Detect which cell encompasses the target text, then output its (x, y) center coordinate. 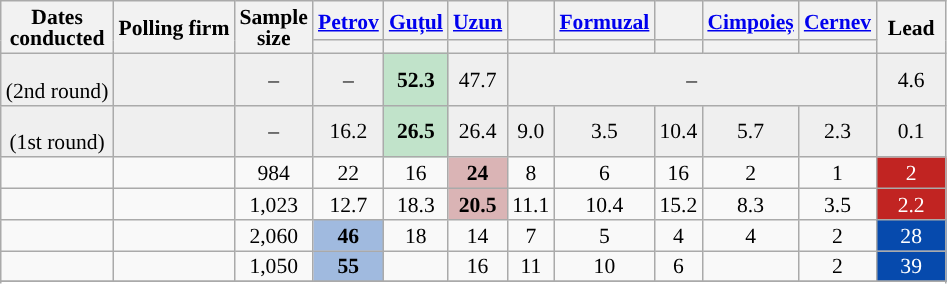
Lead (911, 27)
Uzun (478, 20)
16.2 (348, 131)
52.3 (416, 79)
Datesconducted (58, 27)
9.0 (530, 131)
2,060 (273, 236)
Cimpoieș (750, 20)
10 (604, 266)
1,050 (273, 266)
55 (348, 266)
24 (478, 174)
Polling firm (174, 27)
18.3 (416, 204)
46 (348, 236)
14 (478, 236)
4.6 (911, 79)
1 (838, 174)
11 (530, 266)
15.2 (678, 204)
2.2 (911, 204)
(1st round) (58, 131)
Samplesize (273, 27)
47.7 (478, 79)
26.5 (416, 131)
Formuzal (604, 20)
5.7 (750, 131)
5 (604, 236)
12.7 (348, 204)
39 (911, 266)
8.3 (750, 204)
7 (530, 236)
Petrov (348, 20)
11.1 (530, 204)
0.1 (911, 131)
Cernev (838, 20)
28 (911, 236)
8 (530, 174)
26.4 (478, 131)
Guțul (416, 20)
22 (348, 174)
20.5 (478, 204)
1,023 (273, 204)
18 (416, 236)
2.3 (838, 131)
(2nd round) (58, 79)
984 (273, 174)
